Search for the cell housing the specified text and yield its (x, y) center coordinate. 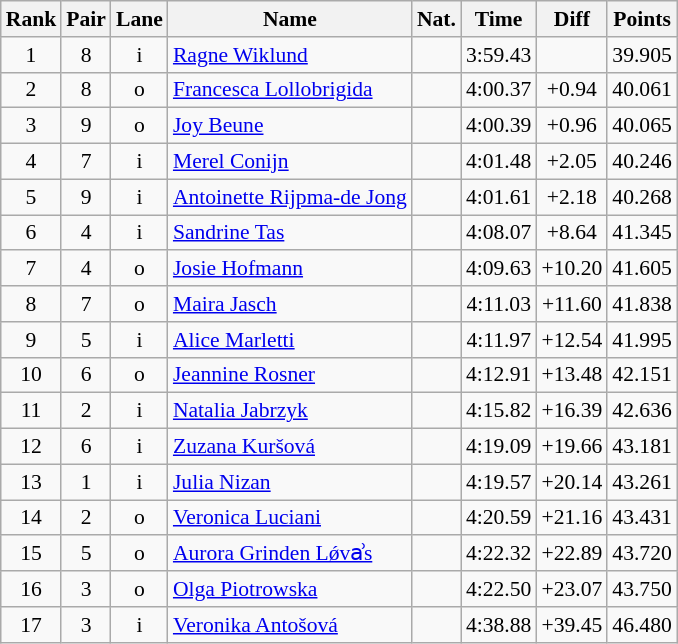
41.838 (642, 304)
41.345 (642, 233)
Antoinette Rijpma-de Jong (290, 197)
4:09.63 (498, 269)
+0.96 (572, 126)
Zuzana Kuršová (290, 447)
+2.18 (572, 197)
13 (32, 482)
4:20.59 (498, 518)
Veronica Luciani (290, 518)
Veronika Antošová (290, 625)
Diff (572, 19)
4:15.82 (498, 411)
12 (32, 447)
14 (32, 518)
Lane (140, 19)
3:59.43 (498, 55)
17 (32, 625)
11 (32, 411)
40.061 (642, 90)
Joy Beune (290, 126)
4:22.32 (498, 554)
4:38.88 (498, 625)
Julia Nizan (290, 482)
43.750 (642, 589)
40.246 (642, 162)
Pair (86, 19)
Francesca Lollobrigida (290, 90)
43.720 (642, 554)
4:01.61 (498, 197)
+2.05 (572, 162)
4:00.37 (498, 90)
4:11.97 (498, 340)
4:12.91 (498, 375)
+11.60 (572, 304)
4:11.03 (498, 304)
43.261 (642, 482)
+39.45 (572, 625)
+8.64 (572, 233)
4:22.50 (498, 589)
+0.94 (572, 90)
4:19.09 (498, 447)
Alice Marletti (290, 340)
Natalia Jabrzyk (290, 411)
46.480 (642, 625)
+10.20 (572, 269)
+13.48 (572, 375)
Maira Jasch (290, 304)
Nat. (436, 19)
4:08.07 (498, 233)
40.268 (642, 197)
Josie Hofmann (290, 269)
39.905 (642, 55)
42.151 (642, 375)
+19.66 (572, 447)
15 (32, 554)
4:01.48 (498, 162)
41.605 (642, 269)
40.065 (642, 126)
+21.16 (572, 518)
4:00.39 (498, 126)
+22.89 (572, 554)
Olga Piotrowska (290, 589)
41.995 (642, 340)
Aurora Grinden Lǿvẚs (290, 554)
16 (32, 589)
42.636 (642, 411)
+20.14 (572, 482)
Jeannine Rosner (290, 375)
43.431 (642, 518)
43.181 (642, 447)
10 (32, 375)
Time (498, 19)
Rank (32, 19)
Sandrine Tas (290, 233)
Name (290, 19)
+12.54 (572, 340)
Merel Conijn (290, 162)
4:19.57 (498, 482)
Ragne Wiklund (290, 55)
Points (642, 19)
+16.39 (572, 411)
+23.07 (572, 589)
